Capture the cell that displays the provided text and extract its (x, y) central coordinate. 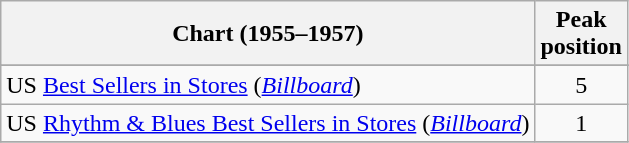
5 (581, 85)
US Rhythm & Blues Best Sellers in Stores (Billboard) (268, 123)
US Best Sellers in Stores (Billboard) (268, 85)
Chart (1955–1957) (268, 34)
1 (581, 123)
Peakposition (581, 34)
